Scan for the cell matching the given text and deliver its (X, Y) coordinate at center. 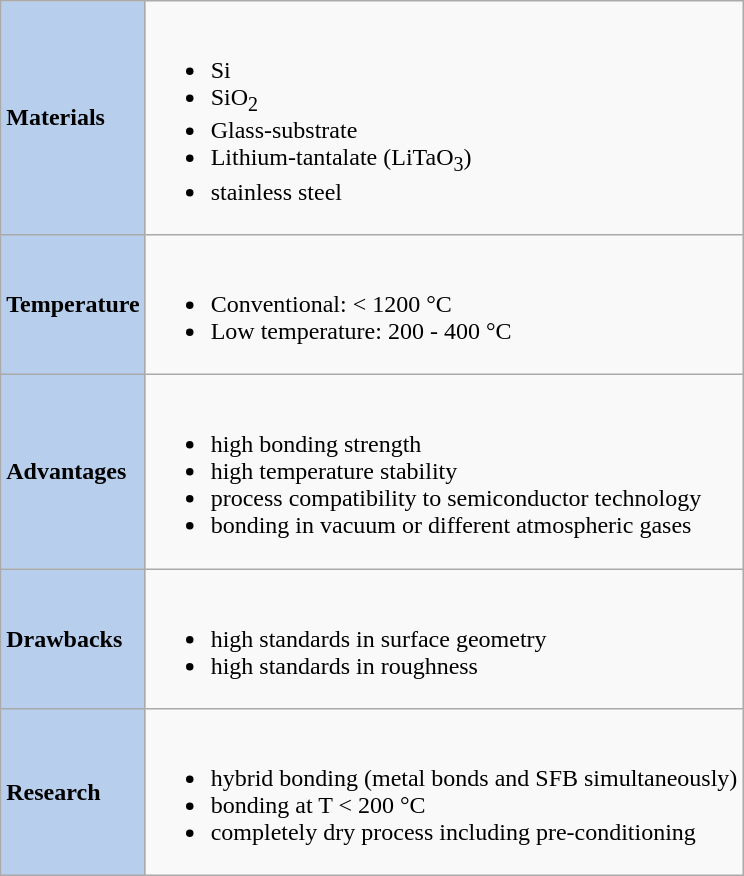
high bonding strengthhigh temperature stabilityprocess compatibility to semiconductor technologybonding in vacuum or different atmospheric gases (444, 471)
Temperature (73, 304)
Drawbacks (73, 638)
Materials (73, 118)
Advantages (73, 471)
Conventional: < 1200 °CLow temperature: 200 - 400 °C (444, 304)
SiSiO2Glass-substrateLithium-tantalate (LiTaO3)stainless steel (444, 118)
high standards in surface geometryhigh standards in roughness (444, 638)
Research (73, 792)
hybrid bonding (metal bonds and SFB simultaneously)bonding at T < 200 °Ccompletely dry process including pre-conditioning (444, 792)
